Extract the (X, Y) coordinate from the center of the cell holding the provided text.  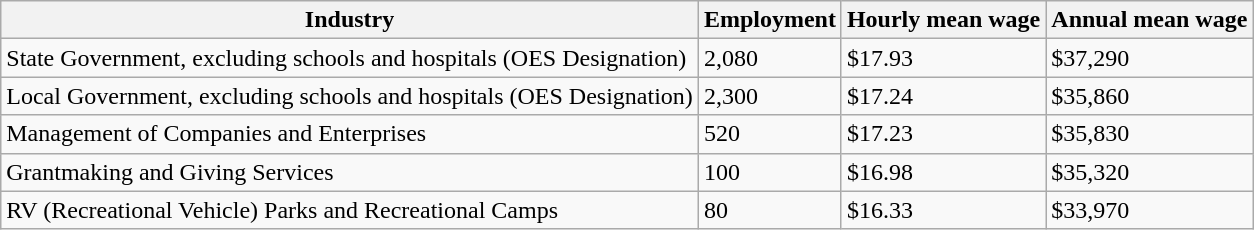
Management of Companies and Enterprises (350, 134)
$35,830 (1150, 134)
520 (770, 134)
RV (Recreational Vehicle) Parks and Recreational Camps (350, 210)
$17.23 (943, 134)
Hourly mean wage (943, 20)
$37,290 (1150, 58)
Grantmaking and Giving Services (350, 172)
$35,320 (1150, 172)
Employment (770, 20)
$16.98 (943, 172)
State Government, excluding schools and hospitals (OES Designation) (350, 58)
Local Government, excluding schools and hospitals (OES Designation) (350, 96)
80 (770, 210)
100 (770, 172)
2,080 (770, 58)
Industry (350, 20)
$17.24 (943, 96)
$16.33 (943, 210)
2,300 (770, 96)
$17.93 (943, 58)
$35,860 (1150, 96)
Annual mean wage (1150, 20)
$33,970 (1150, 210)
